Determine the [X, Y] coordinate at the center of the cell enclosing the given text.  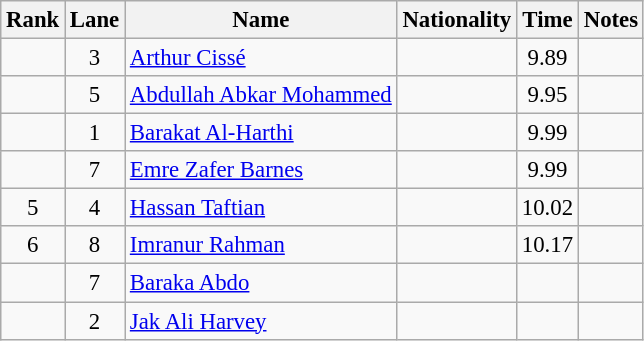
Nationality [456, 20]
9.95 [548, 95]
1 [95, 133]
Hassan Taftian [262, 208]
Imranur Rahman [262, 245]
Arthur Cissé [262, 58]
8 [95, 245]
Abdullah Abkar Mohammed [262, 95]
2 [95, 321]
Time [548, 20]
Rank [33, 20]
Notes [610, 20]
3 [95, 58]
Jak Ali Harvey [262, 321]
10.17 [548, 245]
Lane [95, 20]
10.02 [548, 208]
Barakat Al-Harthi [262, 133]
Baraka Abdo [262, 283]
4 [95, 208]
Name [262, 20]
9.89 [548, 58]
Emre Zafer Barnes [262, 170]
6 [33, 245]
